Locate the cell with the specified text and output its [x, y] center coordinate. 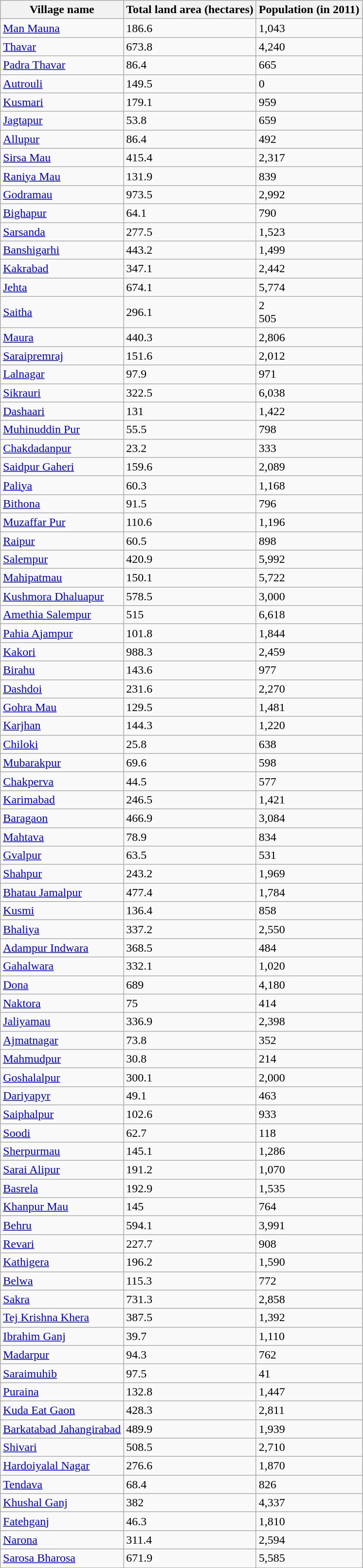
Gohra Mau [62, 707]
78.9 [190, 836]
Dona [62, 985]
Man Mauna [62, 28]
731.3 [190, 1299]
959 [309, 102]
Bighapur [62, 213]
186.6 [190, 28]
296.1 [190, 312]
839 [309, 176]
2,317 [309, 157]
973.5 [190, 194]
Baragaon [62, 818]
64.1 [190, 213]
1,939 [309, 1429]
60.3 [190, 485]
Sakra [62, 1299]
75 [190, 1003]
420.9 [190, 559]
2,012 [309, 356]
131.9 [190, 176]
Paliya [62, 485]
25.8 [190, 744]
136.4 [190, 911]
68.4 [190, 1484]
5,774 [309, 287]
Jaliyamau [62, 1022]
Goshalalpur [62, 1077]
101.8 [190, 633]
477.4 [190, 892]
Puraina [62, 1392]
834 [309, 836]
674.1 [190, 287]
Sarosa Bharosa [62, 1558]
2,858 [309, 1299]
515 [190, 615]
Kakori [62, 652]
1,196 [309, 522]
971 [309, 374]
Mahipatmau [62, 578]
Pahia Ajampur [62, 633]
977 [309, 670]
Khanpur Mau [62, 1207]
Saidpur Gaheri [62, 467]
Lalnagar [62, 374]
638 [309, 744]
Muzaffar Pur [62, 522]
2,270 [309, 689]
63.5 [190, 855]
Raipur [62, 541]
598 [309, 763]
5,992 [309, 559]
Kushmora Dhaluapur [62, 596]
115.3 [190, 1281]
796 [309, 504]
Saiphalpur [62, 1114]
73.8 [190, 1040]
277.5 [190, 232]
97.5 [190, 1373]
578.5 [190, 596]
Bhatau Jamalpur [62, 892]
1,535 [309, 1188]
311.4 [190, 1540]
Tendava [62, 1484]
179.1 [190, 102]
192.9 [190, 1188]
Sirsa Mau [62, 157]
97.9 [190, 374]
414 [309, 1003]
772 [309, 1281]
Karimabad [62, 800]
659 [309, 121]
826 [309, 1484]
Sarsanda [62, 232]
531 [309, 855]
Chiloki [62, 744]
577 [309, 781]
149.5 [190, 84]
2,000 [309, 1077]
1,481 [309, 707]
94.3 [190, 1355]
1,810 [309, 1521]
1,286 [309, 1151]
Mahmudpur [62, 1059]
243.2 [190, 874]
1,870 [309, 1466]
2,089 [309, 467]
132.8 [190, 1392]
129.5 [190, 707]
Jagtapur [62, 121]
Kusmari [62, 102]
1,784 [309, 892]
1,969 [309, 874]
484 [309, 948]
Karjhan [62, 726]
671.9 [190, 1558]
443.2 [190, 250]
2,398 [309, 1022]
858 [309, 911]
62.7 [190, 1133]
145 [190, 1207]
762 [309, 1355]
30.8 [190, 1059]
53.8 [190, 121]
689 [190, 985]
2,811 [309, 1410]
1,392 [309, 1318]
898 [309, 541]
60.5 [190, 541]
352 [309, 1040]
1,043 [309, 28]
Behru [62, 1225]
Hardoiyalal Nagar [62, 1466]
440.3 [190, 337]
144.3 [190, 726]
300.1 [190, 1077]
1,020 [309, 966]
2,806 [309, 337]
Sherpurmau [62, 1151]
0 [309, 84]
Bithona [62, 504]
Soodi [62, 1133]
5,722 [309, 578]
46.3 [190, 1521]
415.4 [190, 157]
Godramau [62, 194]
Mubarakpur [62, 763]
276.6 [190, 1466]
246.5 [190, 800]
Shivari [62, 1447]
1,421 [309, 800]
908 [309, 1244]
118 [309, 1133]
1,220 [309, 726]
492 [309, 139]
Kuda Eat Gaon [62, 1410]
Fatehganj [62, 1521]
428.3 [190, 1410]
131 [190, 411]
55.5 [190, 430]
231.6 [190, 689]
159.6 [190, 467]
333 [309, 448]
69.6 [190, 763]
4,180 [309, 985]
3,991 [309, 1225]
23.2 [190, 448]
1,523 [309, 232]
Muhinuddin Pur [62, 430]
Kakrabad [62, 269]
2505 [309, 312]
102.6 [190, 1114]
1,844 [309, 633]
1,447 [309, 1392]
Basrela [62, 1188]
3,000 [309, 596]
Sarai Alipur [62, 1170]
145.1 [190, 1151]
1,168 [309, 485]
Tej Krishna Khera [62, 1318]
Village name [62, 10]
Saitha [62, 312]
2,992 [309, 194]
2,459 [309, 652]
673.8 [190, 47]
466.9 [190, 818]
Autrouli [62, 84]
594.1 [190, 1225]
151.6 [190, 356]
Amethia Salempur [62, 615]
Dariyapyr [62, 1096]
Adampur Indwara [62, 948]
5,585 [309, 1558]
39.7 [190, 1336]
227.7 [190, 1244]
508.5 [190, 1447]
1,070 [309, 1170]
196.2 [190, 1262]
1,499 [309, 250]
332.1 [190, 966]
4,337 [309, 1503]
988.3 [190, 652]
322.5 [190, 393]
191.2 [190, 1170]
214 [309, 1059]
790 [309, 213]
387.5 [190, 1318]
6,038 [309, 393]
933 [309, 1114]
Total land area (hectares) [190, 10]
2,594 [309, 1540]
Population (in 2011) [309, 10]
Barkatabad Jahangirabad [62, 1429]
Madarpur [62, 1355]
Thavar [62, 47]
Bhaliya [62, 929]
110.6 [190, 522]
Dashdoi [62, 689]
764 [309, 1207]
Ibrahim Ganj [62, 1336]
Padra Thavar [62, 65]
Saraimuhib [62, 1373]
150.1 [190, 578]
Raniya Mau [62, 176]
Ajmatnagar [62, 1040]
337.2 [190, 929]
Kathigera [62, 1262]
665 [309, 65]
Mahtava [62, 836]
Belwa [62, 1281]
2,442 [309, 269]
Banshigarhi [62, 250]
347.1 [190, 269]
Kusmi [62, 911]
Birahu [62, 670]
6,618 [309, 615]
Naktora [62, 1003]
Allupur [62, 139]
463 [309, 1096]
Narona [62, 1540]
1,422 [309, 411]
Chakperva [62, 781]
Maura [62, 337]
2,550 [309, 929]
Saraipremraj [62, 356]
798 [309, 430]
1,590 [309, 1262]
2,710 [309, 1447]
41 [309, 1373]
49.1 [190, 1096]
382 [190, 1503]
4,240 [309, 47]
Salempur [62, 559]
489.9 [190, 1429]
Sikrauri [62, 393]
3,084 [309, 818]
Khushal Ganj [62, 1503]
91.5 [190, 504]
1,110 [309, 1336]
336.9 [190, 1022]
Jehta [62, 287]
Chakdadanpur [62, 448]
Shahpur [62, 874]
368.5 [190, 948]
Revari [62, 1244]
143.6 [190, 670]
Dashaari [62, 411]
44.5 [190, 781]
Gvalpur [62, 855]
Gahalwara [62, 966]
